Find where the given text appears and provide that cell's center as (X, Y) coordinate. 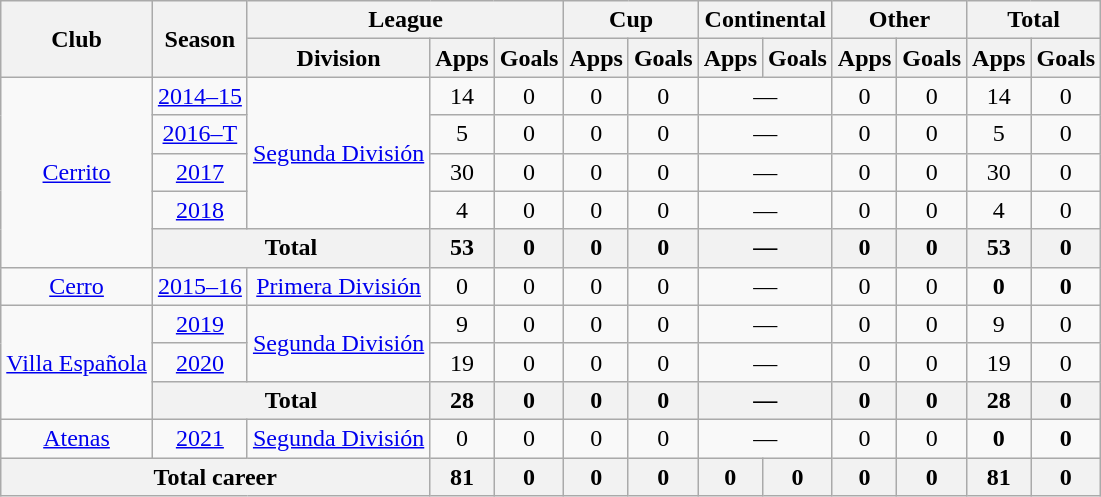
2014–15 (200, 96)
2019 (200, 324)
Total career (216, 477)
Division (338, 58)
Primera División (338, 286)
Cerro (77, 286)
League (406, 20)
Villa Española (77, 362)
Club (77, 39)
2015–16 (200, 286)
2017 (200, 172)
Cerrito (77, 172)
Season (200, 39)
Cup (631, 20)
2018 (200, 210)
Continental (765, 20)
2021 (200, 438)
Atenas (77, 438)
2020 (200, 362)
2016–T (200, 134)
Other (899, 20)
